Return [X, Y] of the center of cell containing provided text 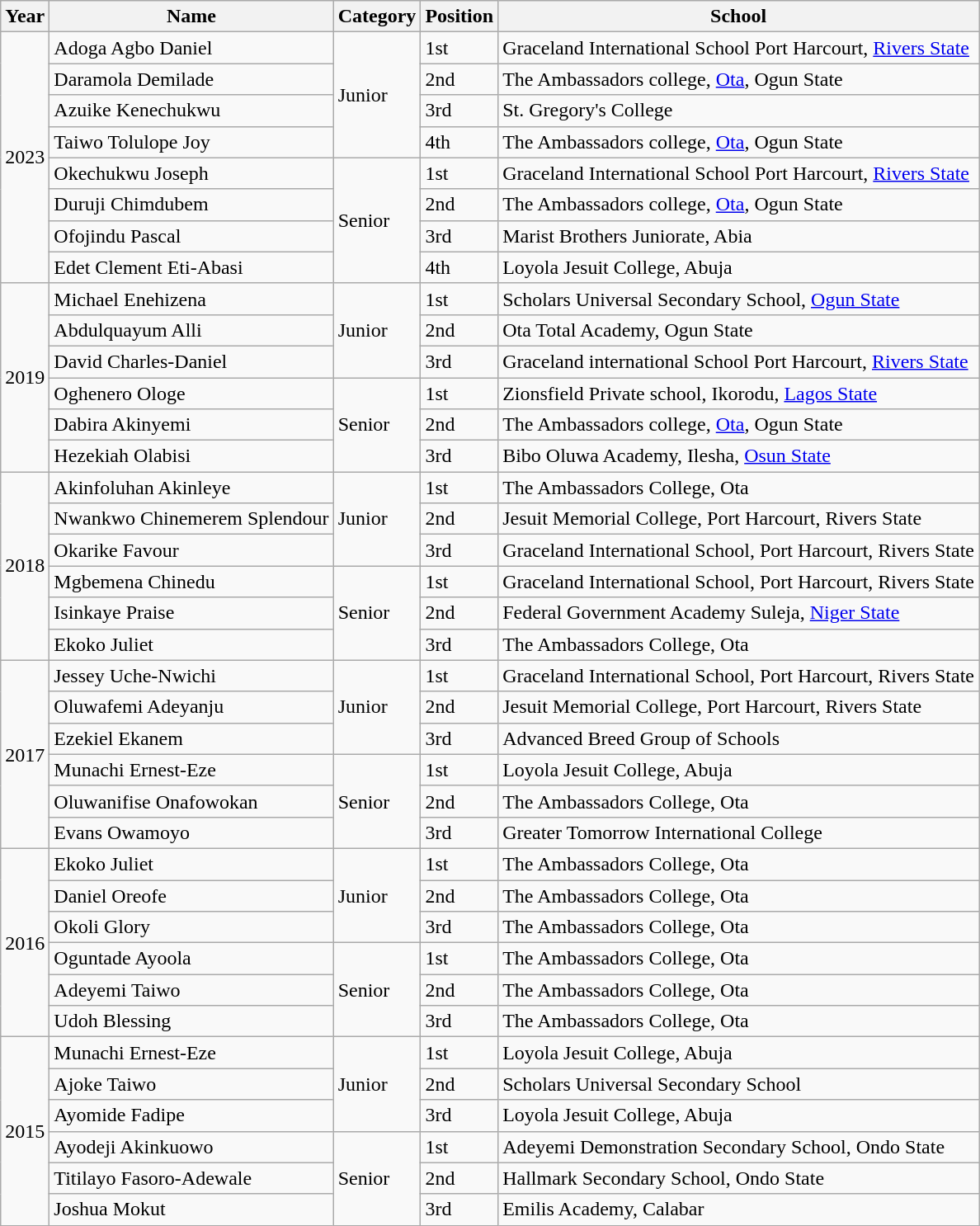
Abdulquayum Alli [191, 330]
Duruji Chimdubem [191, 205]
Okarike Favour [191, 550]
Daniel Oreofe [191, 895]
Federal Government Academy Suleja, Niger State [739, 613]
Daramola Demilade [191, 79]
Adeyemi Taiwo [191, 990]
2015 [25, 1131]
Ofojindu Pascal [191, 236]
Oluwanifise Onafowokan [191, 801]
Scholars Universal Secondary School, Ogun State [739, 299]
Bibo Oluwa Academy, Ilesha, Osun State [739, 456]
Evans Owamoyo [191, 832]
St. Gregory's College [739, 111]
Emilis Academy, Calabar [739, 1209]
Hezekiah Olabisi [191, 456]
Scholars Universal Secondary School [739, 1084]
Oghenero Ologe [191, 394]
Michael Enehizena [191, 299]
Azuike Kenechukwu [191, 111]
2016 [25, 942]
Hallmark Secondary School, Ondo State [739, 1178]
Joshua Mokut [191, 1209]
Ayomide Fadipe [191, 1115]
Greater Tomorrow International College [739, 832]
2023 [25, 158]
Udoh Blessing [191, 1021]
Dabira Akinyemi [191, 425]
Okoli Glory [191, 927]
Ayodeji Akinkuowo [191, 1147]
Ota Total Academy, Ogun State [739, 330]
2019 [25, 377]
2017 [25, 754]
Isinkaye Praise [191, 613]
Okechukwu Joseph [191, 173]
Year [25, 17]
David Charles-Daniel [191, 361]
Akinfoluhan Akinleye [191, 488]
Mgbemena Chinedu [191, 582]
Graceland international School Port Harcourt, Rivers State [739, 361]
Oguntade Ayoola [191, 959]
Ezekiel Ekanem [191, 738]
Nwankwo Chinemerem Splendour [191, 519]
Edet Clement Eti-Abasi [191, 267]
Taiwo Tolulope Joy [191, 142]
Oluwafemi Adeyanju [191, 707]
Position [459, 17]
Category [377, 17]
School [739, 17]
Titilayo Fasoro-Adewale [191, 1178]
Name [191, 17]
Advanced Breed Group of Schools [739, 738]
Zionsfield Private school, Ikorodu, Lagos State [739, 394]
Jessey Uche-Nwichi [191, 676]
Marist Brothers Juniorate, Abia [739, 236]
Adoga Agbo Daniel [191, 48]
Ajoke Taiwo [191, 1084]
Adeyemi Demonstration Secondary School, Ondo State [739, 1147]
2018 [25, 566]
